Return the [x, y] coordinate for the center point of the cell that contains the specified text.  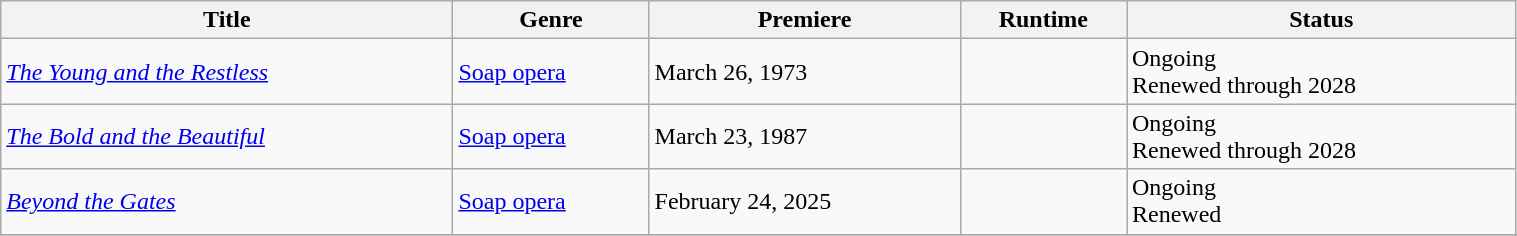
The Young and the Restless [227, 72]
March 23, 1987 [804, 136]
Genre [551, 20]
OngoingRenewed [1321, 202]
Beyond the Gates [227, 202]
Runtime [1043, 20]
The Bold and the Beautiful [227, 136]
March 26, 1973 [804, 72]
Title [227, 20]
February 24, 2025 [804, 202]
Premiere [804, 20]
Status [1321, 20]
